Return (x, y) of the center of cell containing provided text 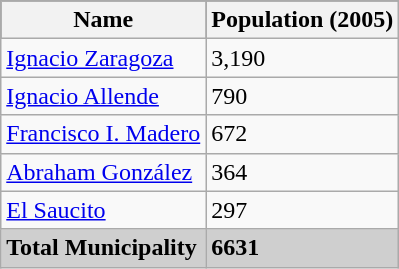
Total Municipality (104, 248)
El Saucito (104, 210)
Francisco I. Madero (104, 134)
Abraham González (104, 172)
790 (302, 96)
672 (302, 134)
3,190 (302, 58)
Ignacio Allende (104, 96)
Name (104, 20)
6631 (302, 248)
Ignacio Zaragoza (104, 58)
364 (302, 172)
Population (2005) (302, 20)
297 (302, 210)
